Provide the [X, Y] coordinate of the cell's center where the given text is located.  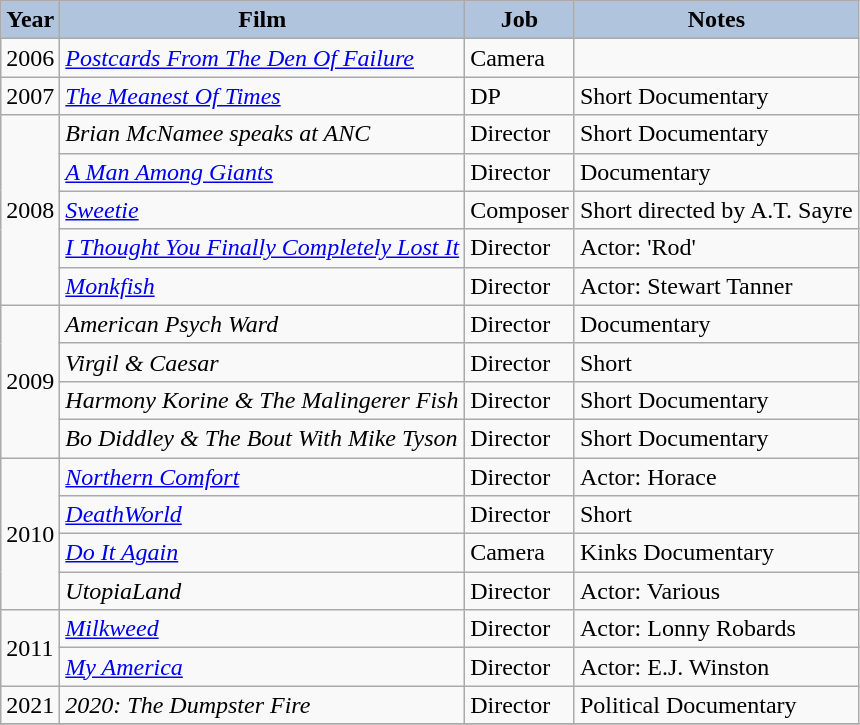
Actor: Lonny Robards [716, 629]
The Meanest Of Times [262, 96]
Job [520, 20]
Milkweed [262, 629]
Actor: Various [716, 591]
2009 [30, 381]
DP [520, 96]
Actor: Horace [716, 477]
Film [262, 20]
I Thought You Finally Completely Lost It [262, 248]
Actor: 'Rod' [716, 248]
Political Documentary [716, 705]
Bo Diddley & The Bout With Mike Tyson [262, 438]
Postcards From The Den Of Failure [262, 58]
Notes [716, 20]
UtopiaLand [262, 591]
Harmony Korine & The Malingerer Fish [262, 400]
2007 [30, 96]
Northern Comfort [262, 477]
2008 [30, 210]
Do It Again [262, 553]
2021 [30, 705]
Monkfish [262, 286]
2010 [30, 534]
Kinks Documentary [716, 553]
2020: The Dumpster Fire [262, 705]
Short directed by A.T. Sayre [716, 210]
DeathWorld [262, 515]
A Man Among Giants [262, 172]
Virgil & Caesar [262, 362]
Sweetie [262, 210]
Composer [520, 210]
Actor: E.J. Winston [716, 667]
2006 [30, 58]
2011 [30, 648]
Actor: Stewart Tanner [716, 286]
My America [262, 667]
American Psych Ward [262, 324]
Brian McNamee speaks at ANC [262, 134]
Year [30, 20]
